From the cell containing the given text, extract its center point as [x, y] coordinate. 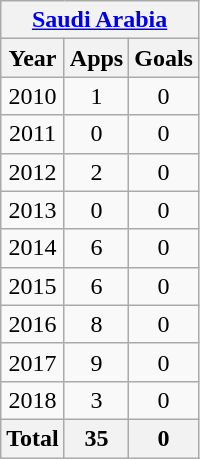
9 [96, 362]
2016 [33, 324]
Goals [164, 58]
2017 [33, 362]
3 [96, 400]
2014 [33, 248]
2 [96, 172]
Year [33, 58]
2011 [33, 134]
2015 [33, 286]
1 [96, 96]
Total [33, 438]
8 [96, 324]
2012 [33, 172]
Saudi Arabia [100, 20]
2010 [33, 96]
2013 [33, 210]
2018 [33, 400]
Apps [96, 58]
35 [96, 438]
